Identify which cell holds the provided text, then report its [x, y] central coordinate. 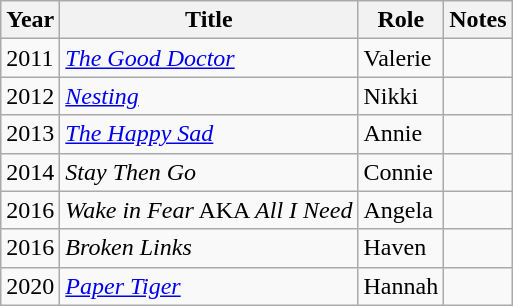
Notes [478, 20]
Wake in Fear AKA All I Need [209, 210]
Angela [401, 210]
The Happy Sad [209, 134]
2013 [30, 134]
Broken Links [209, 248]
2011 [30, 58]
Stay Then Go [209, 172]
Valerie [401, 58]
Role [401, 20]
Annie [401, 134]
Hannah [401, 286]
2014 [30, 172]
Haven [401, 248]
Paper Tiger [209, 286]
Nikki [401, 96]
2012 [30, 96]
Year [30, 20]
Nesting [209, 96]
2020 [30, 286]
Title [209, 20]
Connie [401, 172]
The Good Doctor [209, 58]
